Scan for the cell matching the given text and deliver its (x, y) coordinate at center. 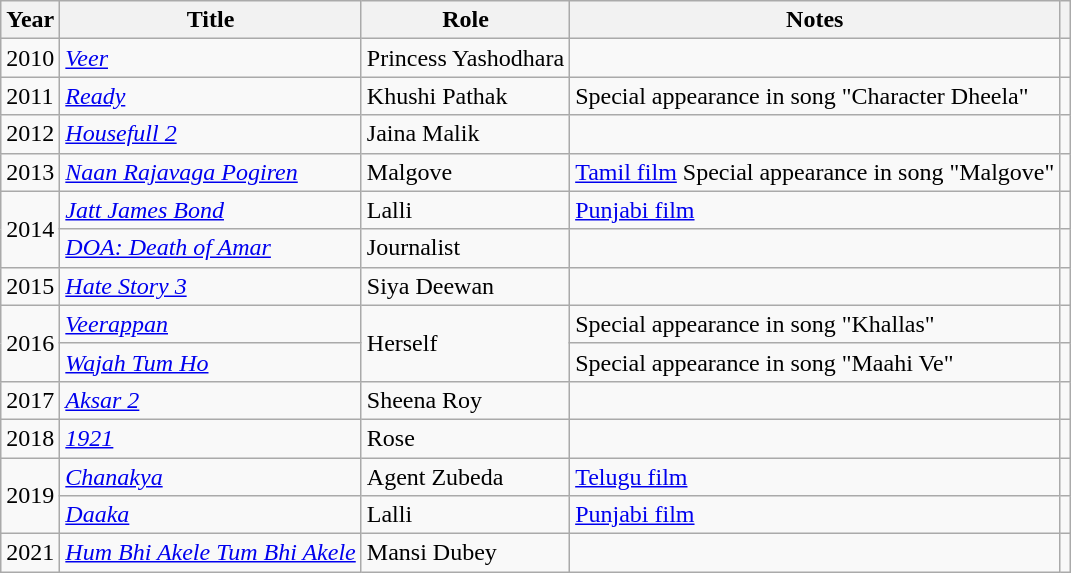
Naan Rajavaga Pogiren (210, 172)
Jatt James Bond (210, 210)
Rose (465, 438)
Veerappan (210, 324)
Special appearance in song "Maahi Ve" (815, 362)
Mansi Dubey (465, 553)
2019 (30, 496)
Tamil film Special appearance in song "Malgove" (815, 172)
Princess Yashodhara (465, 58)
Jaina Malik (465, 134)
Siya Deewan (465, 286)
DOA: Death of Amar (210, 248)
2012 (30, 134)
Veer (210, 58)
Daaka (210, 515)
Sheena Roy (465, 400)
Agent Zubeda (465, 477)
Malgove (465, 172)
Wajah Tum Ho (210, 362)
Hate Story 3 (210, 286)
Special appearance in song "Character Dheela" (815, 96)
2013 (30, 172)
Role (465, 20)
Notes (815, 20)
Hum Bhi Akele Tum Bhi Akele (210, 553)
Journalist (465, 248)
Title (210, 20)
2010 (30, 58)
Year (30, 20)
2021 (30, 553)
Telugu film (815, 477)
2017 (30, 400)
Herself (465, 343)
Housefull 2 (210, 134)
2016 (30, 343)
1921 (210, 438)
Ready (210, 96)
2011 (30, 96)
Aksar 2 (210, 400)
2018 (30, 438)
Khushi Pathak (465, 96)
2014 (30, 229)
Special appearance in song "Khallas" (815, 324)
Chanakya (210, 477)
2015 (30, 286)
